From the cell containing the given text, extract its center point as (X, Y) coordinate. 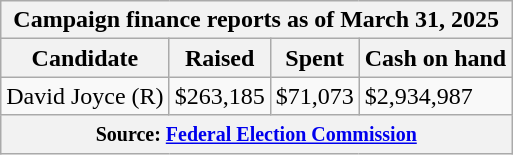
$2,934,987 (435, 96)
Source: Federal Election Commission (256, 134)
$71,073 (314, 96)
$263,185 (220, 96)
Spent (314, 58)
Cash on hand (435, 58)
Raised (220, 58)
Candidate (85, 58)
David Joyce (R) (85, 96)
Campaign finance reports as of March 31, 2025 (256, 20)
